Detect which cell encompasses the target text, then output its (x, y) center coordinate. 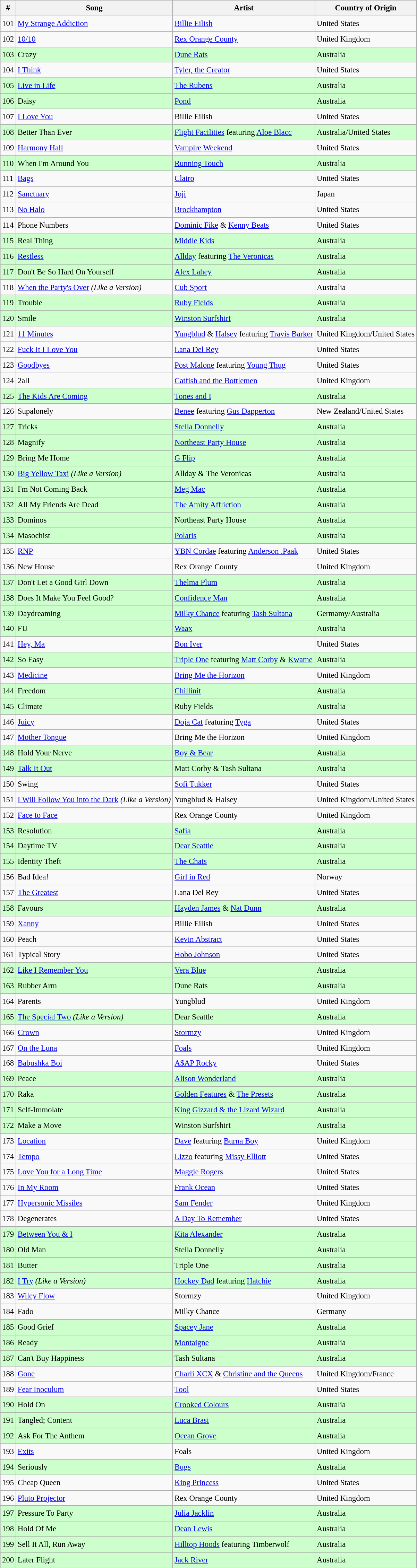
129 (8, 458)
The Greatest (94, 893)
112 (8, 194)
Juicy (94, 722)
Luca Brasi (244, 1421)
Magnify (94, 443)
150 (8, 784)
Location (94, 1141)
Middle Kids (244, 241)
Masochist (94, 536)
The Rubens (244, 86)
Hockey Dad featuring Hatchie (244, 1281)
Hold On (94, 1405)
158 (8, 909)
Thelma Plum (244, 582)
Bags (94, 179)
166 (8, 1033)
A$AP Rocky (244, 1064)
Gone (94, 1374)
Wiley Flow (94, 1296)
165 (8, 1017)
Dean Lewis (244, 1529)
Doja Cat featuring Tyga (244, 722)
147 (8, 737)
141 (8, 645)
Xanny (94, 924)
Vampire Weekend (244, 148)
Chillinit (244, 691)
Montaigne (244, 1343)
178 (8, 1218)
Post Malone featuring Young Thug (244, 365)
Bad Idea! (94, 877)
Harmony Hall (94, 148)
I Think (94, 70)
116 (8, 256)
105 (8, 86)
Matt Corby & Tash Sultana (244, 769)
175 (8, 1172)
Make a Move (94, 1125)
145 (8, 706)
Milky Chance featuring Tash Sultana (244, 613)
Germany (366, 1312)
FU (94, 629)
Jack River (244, 1560)
Old Man (94, 1250)
187 (8, 1358)
104 (8, 70)
Peace (94, 1079)
111 (8, 179)
Fear Inoculum (94, 1390)
Fado (94, 1312)
Ready (94, 1343)
179 (8, 1234)
162 (8, 970)
Don't Be So Hard On Yourself (94, 272)
I Try (Like a Version) (94, 1281)
Restless (94, 256)
Sell It All, Run Away (94, 1545)
103 (8, 55)
102 (8, 40)
Catfish and the Bottlemen (244, 380)
Confidence Man (244, 598)
183 (8, 1296)
So Easy (94, 660)
173 (8, 1141)
Benee featuring Gus Dapperton (244, 412)
New Zealand/United States (366, 412)
Dominic Fike & Kenny Beats (244, 225)
Country of Origin (366, 8)
Tempo (94, 1157)
Running Touch (244, 164)
Brockhampton (244, 210)
The Chats (244, 861)
Parents (94, 1001)
124 (8, 380)
181 (8, 1265)
155 (8, 861)
Milky Chance (244, 1312)
120 (8, 319)
Norway (366, 877)
Phone Numbers (94, 225)
106 (8, 101)
Babushka Boi (94, 1064)
Crown (94, 1033)
164 (8, 1001)
Does It Make You Feel Good? (94, 598)
Polaris (244, 536)
Yungblud & Halsey featuring Travis Barker (244, 334)
Meg Mac (244, 489)
Mother Tongue (94, 737)
King Princess (244, 1482)
Allday & The Veronicas (244, 474)
Bugs (244, 1467)
Crooked Colours (244, 1405)
Joji (244, 194)
Boy & Bear (244, 753)
The Kids Are Coming (94, 396)
Germamy/Australia (366, 613)
Exits (94, 1451)
126 (8, 412)
113 (8, 210)
Lizzo featuring Missy Elliott (244, 1157)
G Flip (244, 458)
148 (8, 753)
Typical Story (94, 955)
Tones and I (244, 396)
170 (8, 1094)
Tricks (94, 427)
Raka (94, 1094)
RNP (94, 552)
Trouble (94, 303)
Crazy (94, 55)
Girl in Red (244, 877)
Golden Features & The Presets (244, 1094)
Rubber Arm (94, 986)
Sanctuary (94, 194)
144 (8, 691)
Pluto Projector (94, 1498)
Self-Immolate (94, 1110)
157 (8, 893)
Tash Sultana (244, 1358)
137 (8, 582)
Resolution (94, 831)
196 (8, 1498)
161 (8, 955)
184 (8, 1312)
King Gizzard & the Lizard Wizard (244, 1110)
198 (8, 1529)
# (8, 8)
Ocean Grove (244, 1436)
The Special Two (Like a Version) (94, 1017)
Can't Buy Happiness (94, 1358)
When the Party's Over (Like a Version) (94, 288)
Favours (94, 909)
191 (8, 1421)
Japan (366, 194)
Hold Your Nerve (94, 753)
My Strange Addiction (94, 24)
118 (8, 288)
160 (8, 939)
Medicine (94, 676)
Yungblud (244, 1001)
152 (8, 815)
134 (8, 536)
2all (94, 380)
I Love You (94, 116)
Fuck It I Love You (94, 349)
Tool (244, 1390)
Ask For The Anthem (94, 1436)
Talk It Out (94, 769)
Australia/United States (366, 132)
169 (8, 1079)
195 (8, 1482)
182 (8, 1281)
Identity Theft (94, 861)
180 (8, 1250)
174 (8, 1157)
Maggie Rogers (244, 1172)
143 (8, 676)
109 (8, 148)
136 (8, 567)
I Will Follow You into the Dark (Like a Version) (94, 800)
Kita Alexander (244, 1234)
190 (8, 1405)
Dave featuring Burna Boy (244, 1141)
Hayden James & Nat Dunn (244, 909)
Smile (94, 319)
The Amity Affliction (244, 505)
Love You for a Long Time (94, 1172)
192 (8, 1436)
I'm Not Coming Back (94, 489)
185 (8, 1327)
156 (8, 877)
188 (8, 1374)
107 (8, 116)
117 (8, 272)
A Day To Remember (244, 1218)
Safia (244, 831)
Sam Fender (244, 1203)
Peach (94, 939)
When I'm Around You (94, 164)
Waax (244, 629)
Climate (94, 706)
171 (8, 1110)
Alex Lahey (244, 272)
Pond (244, 101)
United Kingdom/France (366, 1374)
Flight Facilities featuring Aloe Blacc (244, 132)
Clairo (244, 179)
Daytime TV (94, 846)
127 (8, 427)
10/10 (94, 40)
189 (8, 1390)
Face to Face (94, 815)
Daisy (94, 101)
176 (8, 1188)
Pressure To Party (94, 1514)
Daydreaming (94, 613)
Better Than Ever (94, 132)
Hobo Johnson (244, 955)
Frank Ocean (244, 1188)
Spacey Jane (244, 1327)
Hold Of Me (94, 1529)
140 (8, 629)
125 (8, 396)
Swing (94, 784)
172 (8, 1125)
Yungblud & Halsey (244, 800)
142 (8, 660)
Bon Iver (244, 645)
Cheap Queen (94, 1482)
Dominos (94, 520)
Artist (244, 8)
Hey, Ma (94, 645)
Supalonely (94, 412)
135 (8, 552)
154 (8, 846)
Song (94, 8)
163 (8, 986)
Triple One (244, 1265)
110 (8, 164)
Live in Life (94, 86)
Vera Blue (244, 970)
130 (8, 474)
Between You & I (94, 1234)
149 (8, 769)
159 (8, 924)
Hilltop Hoods featuring Timberwolf (244, 1545)
139 (8, 613)
115 (8, 241)
138 (8, 598)
Alison Wonderland (244, 1079)
All My Friends Are Dead (94, 505)
132 (8, 505)
199 (8, 1545)
Tyler, the Creator (244, 70)
Good Grief (94, 1327)
168 (8, 1064)
186 (8, 1343)
153 (8, 831)
Freedom (94, 691)
Charli XCX & Christine and the Queens (244, 1374)
197 (8, 1514)
YBN Cordae featuring Anderson .Paak (244, 552)
Julia Jacklin (244, 1514)
On the Luna (94, 1048)
Degenerates (94, 1218)
177 (8, 1203)
Like I Remember You (94, 970)
128 (8, 443)
Later Flight (94, 1560)
Big Yellow Taxi (Like a Version) (94, 474)
151 (8, 800)
11 Minutes (94, 334)
Hypersonic Missiles (94, 1203)
146 (8, 722)
New House (94, 567)
108 (8, 132)
Sofi Tukker (244, 784)
Cub Sport (244, 288)
Kevin Abstract (244, 939)
Goodbyes (94, 365)
101 (8, 24)
123 (8, 365)
167 (8, 1048)
Seriously (94, 1467)
193 (8, 1451)
Don't Let a Good Girl Down (94, 582)
131 (8, 489)
Allday featuring The Veronicas (244, 256)
119 (8, 303)
Tangled; Content (94, 1421)
Butter (94, 1265)
114 (8, 225)
No Halo (94, 210)
Real Thing (94, 241)
In My Room (94, 1188)
121 (8, 334)
200 (8, 1560)
Triple One featuring Matt Corby & Kwame (244, 660)
133 (8, 520)
194 (8, 1467)
122 (8, 349)
Bring Me Home (94, 458)
